Pinpoint the cell where the given text exists, returning its [X, Y] midpoint coordinate. 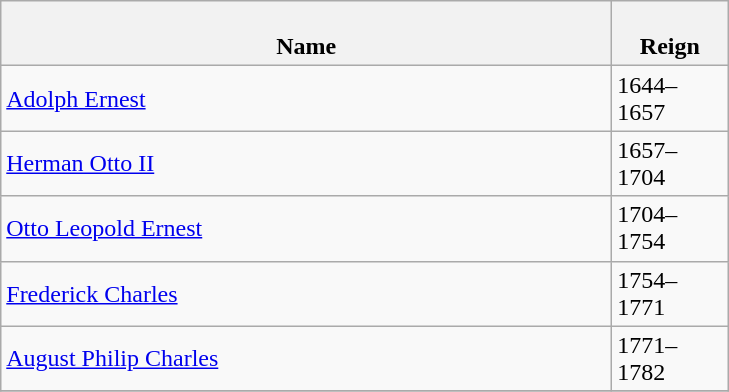
1704–1754 [670, 228]
Adolph Ernest [306, 98]
Name [306, 34]
Otto Leopold Ernest [306, 228]
Reign [670, 34]
1644–1657 [670, 98]
1771–1782 [670, 358]
Frederick Charles [306, 294]
1657–1704 [670, 164]
1754–1771 [670, 294]
August Philip Charles [306, 358]
Herman Otto II [306, 164]
